Return the [X, Y] coordinate for the center point of the cell that contains the specified text.  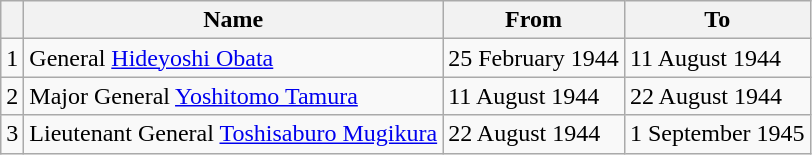
From [534, 20]
25 February 1944 [534, 58]
2 [12, 96]
Lieutenant General Toshisaburo Mugikura [234, 134]
To [717, 20]
1 September 1945 [717, 134]
General Hideyoshi Obata [234, 58]
Major General Yoshitomo Tamura [234, 96]
1 [12, 58]
3 [12, 134]
Name [234, 20]
